Output the (X, Y) coordinate of the center of the cell containing the given text.  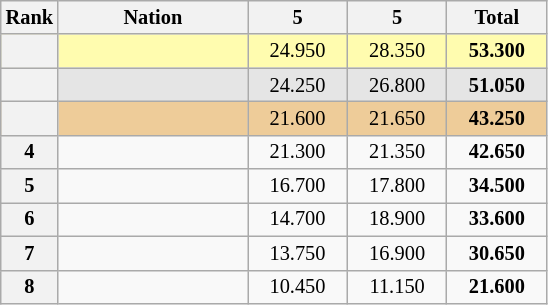
24.250 (298, 85)
18.900 (397, 219)
42.650 (497, 152)
10.450 (298, 287)
Nation (153, 17)
21.350 (397, 152)
8 (30, 287)
6 (30, 219)
11.150 (397, 287)
13.750 (298, 253)
43.250 (497, 118)
14.700 (298, 219)
Total (497, 17)
7 (30, 253)
17.800 (397, 186)
28.350 (397, 51)
16.900 (397, 253)
Rank (30, 17)
53.300 (497, 51)
51.050 (497, 85)
16.700 (298, 186)
24.950 (298, 51)
21.650 (397, 118)
4 (30, 152)
30.650 (497, 253)
34.500 (497, 186)
21.300 (298, 152)
26.800 (397, 85)
33.600 (497, 219)
